Find where the given text appears and provide that cell's center as [x, y] coordinate. 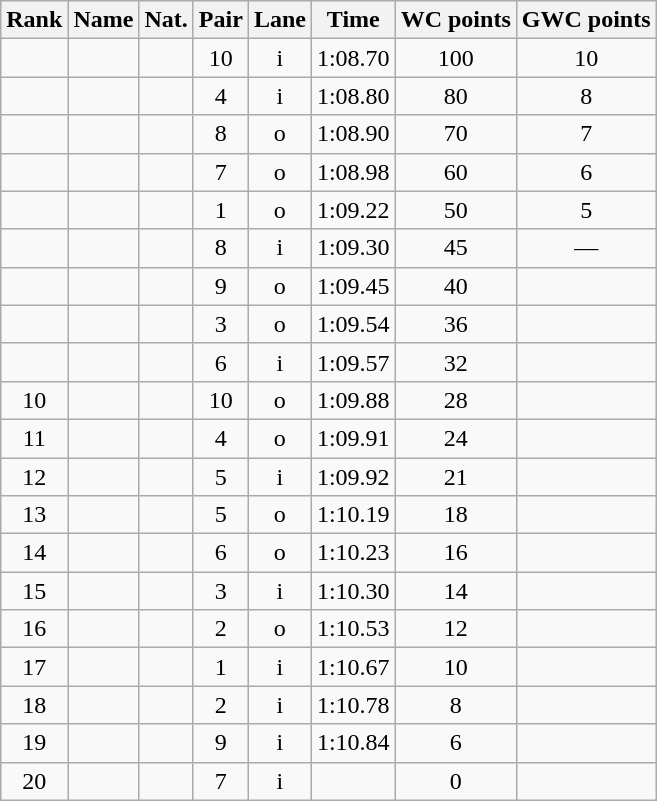
0 [456, 781]
40 [456, 286]
1:10.30 [353, 591]
1:08.70 [353, 58]
45 [456, 248]
60 [456, 172]
19 [34, 743]
Nat. [166, 20]
1:09.91 [353, 438]
1:08.98 [353, 172]
1:09.88 [353, 400]
Time [353, 20]
Name [104, 20]
32 [456, 362]
70 [456, 134]
Pair [220, 20]
20 [34, 781]
21 [456, 477]
Rank [34, 20]
15 [34, 591]
36 [456, 324]
17 [34, 667]
11 [34, 438]
1:09.54 [353, 324]
— [586, 248]
1:09.22 [353, 210]
1:10.67 [353, 667]
1:10.84 [353, 743]
24 [456, 438]
1:10.78 [353, 705]
1:09.30 [353, 248]
Lane [280, 20]
1:09.92 [353, 477]
80 [456, 96]
GWC points [586, 20]
100 [456, 58]
13 [34, 515]
1:10.53 [353, 629]
1:09.57 [353, 362]
50 [456, 210]
1:10.23 [353, 553]
WC points [456, 20]
28 [456, 400]
1:08.80 [353, 96]
1:09.45 [353, 286]
1:08.90 [353, 134]
1:10.19 [353, 515]
